Detect which cell encompasses the target text, then output its [x, y] center coordinate. 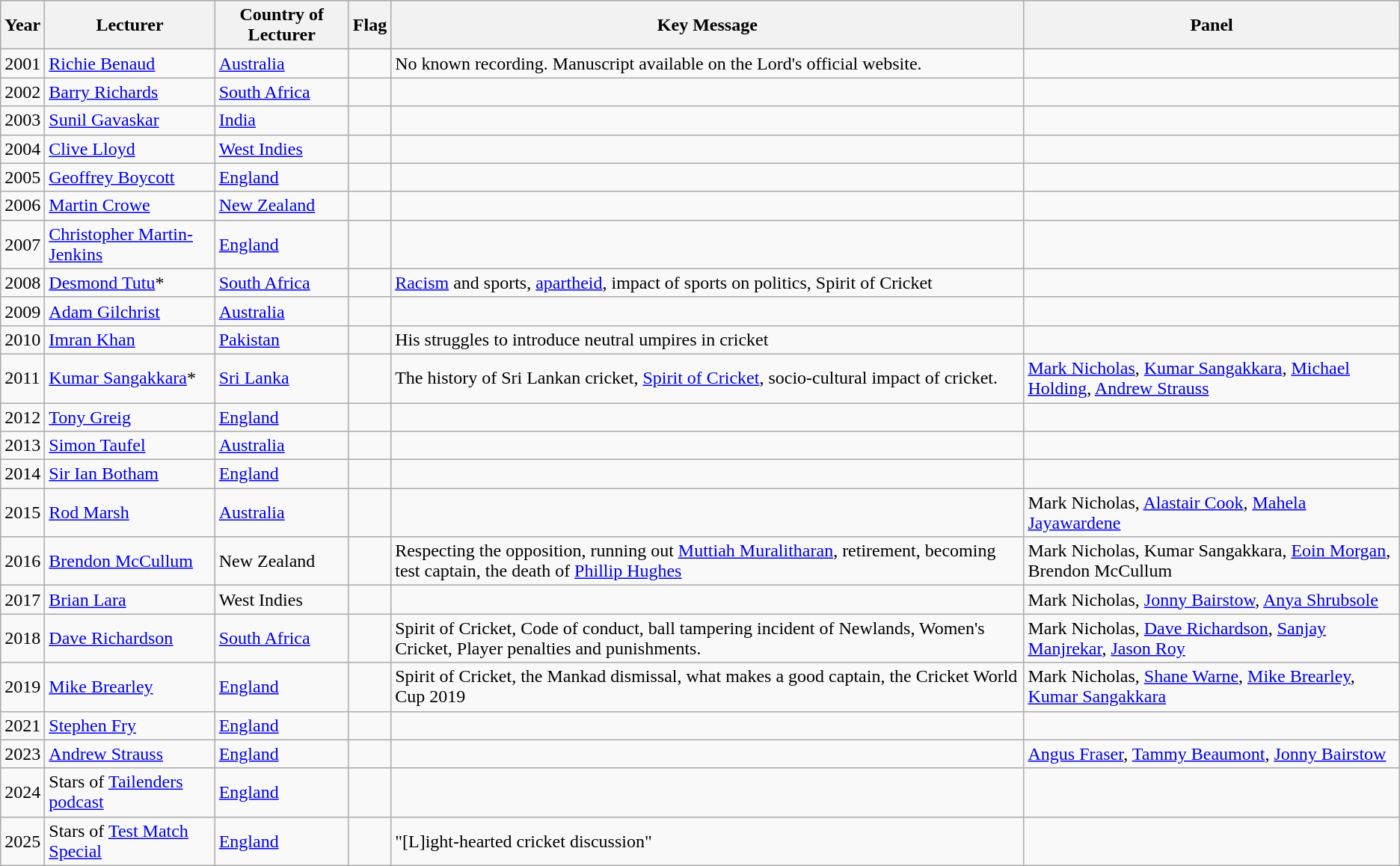
Andrew Strauss [130, 754]
Dave Richardson [130, 639]
His struggles to introduce neutral umpires in cricket [707, 340]
2007 [22, 244]
Mark Nicholas, Kumar Sangakkara, Eoin Morgan, Brendon McCullum [1212, 561]
Angus Fraser, Tammy Beaumont, Jonny Bairstow [1212, 754]
Richie Benaud [130, 64]
Clive Lloyd [130, 149]
Adam Gilchrist [130, 311]
Christopher Martin-Jenkins [130, 244]
Brian Lara [130, 600]
Barry Richards [130, 92]
2023 [22, 754]
Spirit of Cricket, the Mankad dismissal, what makes a good captain, the Cricket World Cup 2019 [707, 687]
Country of Lecturer [281, 25]
2021 [22, 725]
2012 [22, 417]
2006 [22, 206]
Mark Nicholas, Jonny Bairstow, Anya Shrubsole [1212, 600]
Imran Khan [130, 340]
2001 [22, 64]
Key Message [707, 25]
Spirit of Cricket, Code of conduct, ball tampering incident of Newlands, Women's Cricket, Player penalties and punishments. [707, 639]
2008 [22, 283]
Sir Ian Botham [130, 474]
2014 [22, 474]
Brendon McCullum [130, 561]
Kumar Sangakkara* [130, 378]
Lecturer [130, 25]
Mark Nicholas, Alastair Cook, Mahela Jayawardene [1212, 513]
2011 [22, 378]
Flag [369, 25]
Tony Greig [130, 417]
2013 [22, 446]
Geoffrey Boycott [130, 177]
2010 [22, 340]
Stars of Test Match Special [130, 841]
Stars of Tailenders podcast [130, 793]
India [281, 120]
Mark Nicholas, Dave Richardson, Sanjay Manjrekar, Jason Roy [1212, 639]
Year [22, 25]
The history of Sri Lankan cricket, Spirit of Cricket, socio-cultural impact of cricket. [707, 378]
2025 [22, 841]
"[L]ight-hearted cricket discussion" [707, 841]
2015 [22, 513]
Panel [1212, 25]
Racism and sports, apartheid, impact of sports on politics, Spirit of Cricket [707, 283]
Sunil Gavaskar [130, 120]
2002 [22, 92]
2016 [22, 561]
Respecting the opposition, running out Muttiah Muralitharan, retirement, becoming test captain, the death of Phillip Hughes [707, 561]
2004 [22, 149]
Sri Lanka [281, 378]
2005 [22, 177]
Simon Taufel [130, 446]
2017 [22, 600]
Desmond Tutu* [130, 283]
Stephen Fry [130, 725]
Mike Brearley [130, 687]
2019 [22, 687]
Rod Marsh [130, 513]
2024 [22, 793]
2003 [22, 120]
2018 [22, 639]
No known recording. Manuscript available on the Lord's official website. [707, 64]
Mark Nicholas, Shane Warne, Mike Brearley, Kumar Sangakkara [1212, 687]
2009 [22, 311]
Pakistan [281, 340]
Mark Nicholas, Kumar Sangakkara, Michael Holding, Andrew Strauss [1212, 378]
Martin Crowe [130, 206]
